For the text-containing cell, return its midpoint in (X, Y) coordinate format. 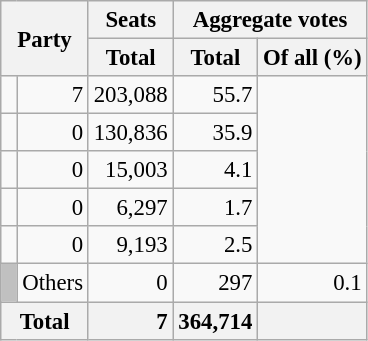
Aggregate votes (270, 20)
Party (45, 38)
Seats (130, 20)
Of all (%) (312, 58)
Others (52, 283)
130,836 (130, 133)
203,088 (130, 95)
35.9 (216, 133)
0.1 (312, 283)
55.7 (216, 95)
15,003 (130, 170)
364,714 (216, 321)
2.5 (216, 245)
4.1 (216, 170)
1.7 (216, 208)
6,297 (130, 208)
297 (216, 283)
9,193 (130, 245)
